Find where the given text appears and provide that cell's center as (x, y) coordinate. 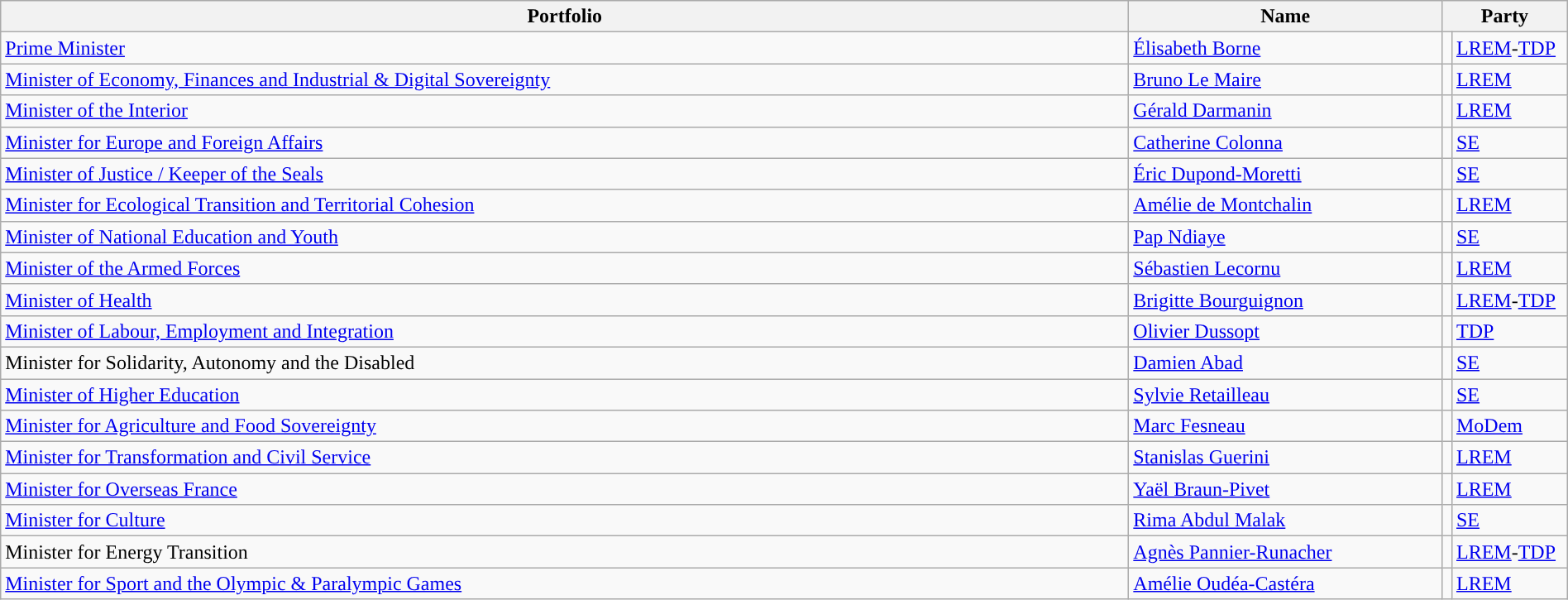
Minister for Ecological Transition and Territorial Cohesion (565, 205)
Yaël Braun-Pivet (1285, 489)
Minister for Agriculture and Food Sovereignty (565, 426)
Minister of the Armed Forces (565, 268)
Minister of Health (565, 300)
Élisabeth Borne (1285, 48)
Minister for Solidarity, Autonomy and the Disabled (565, 362)
Minister for Sport and the Olympic & Paralympic Games (565, 583)
Éric Dupond-Moretti (1285, 174)
Minister for Culture (565, 521)
Minister for Transformation and Civil Service (565, 458)
Catherine Colonna (1285, 142)
Minister of Economy, Finances and Industrial & Digital Sovereignty (565, 79)
Name (1285, 17)
Agnès Pannier-Runacher (1285, 552)
Stanislas Guerini (1285, 458)
Party (1505, 17)
Minister for Overseas France (565, 489)
Minister of Justice / Keeper of the Seals (565, 174)
Amélie de Montchalin (1285, 205)
Bruno Le Maire (1285, 79)
Minister for Europe and Foreign Affairs (565, 142)
TDP (1509, 331)
Sébastien Lecornu (1285, 268)
Olivier Dussopt (1285, 331)
Prime Minister (565, 48)
Sylvie Retailleau (1285, 395)
Minister of Higher Education (565, 395)
Amélie Oudéa-Castéra (1285, 583)
Gérald Darmanin (1285, 111)
Rima Abdul Malak (1285, 521)
Pap Ndiaye (1285, 237)
MoDem (1509, 426)
Damien Abad (1285, 362)
Minister of Labour, Employment and Integration (565, 331)
Minister of National Education and Youth (565, 237)
Minister for Energy Transition (565, 552)
Brigitte Bourguignon (1285, 300)
Marc Fesneau (1285, 426)
Portfolio (565, 17)
Minister of the Interior (565, 111)
